For the text-containing cell, return its midpoint in [X, Y] coordinate format. 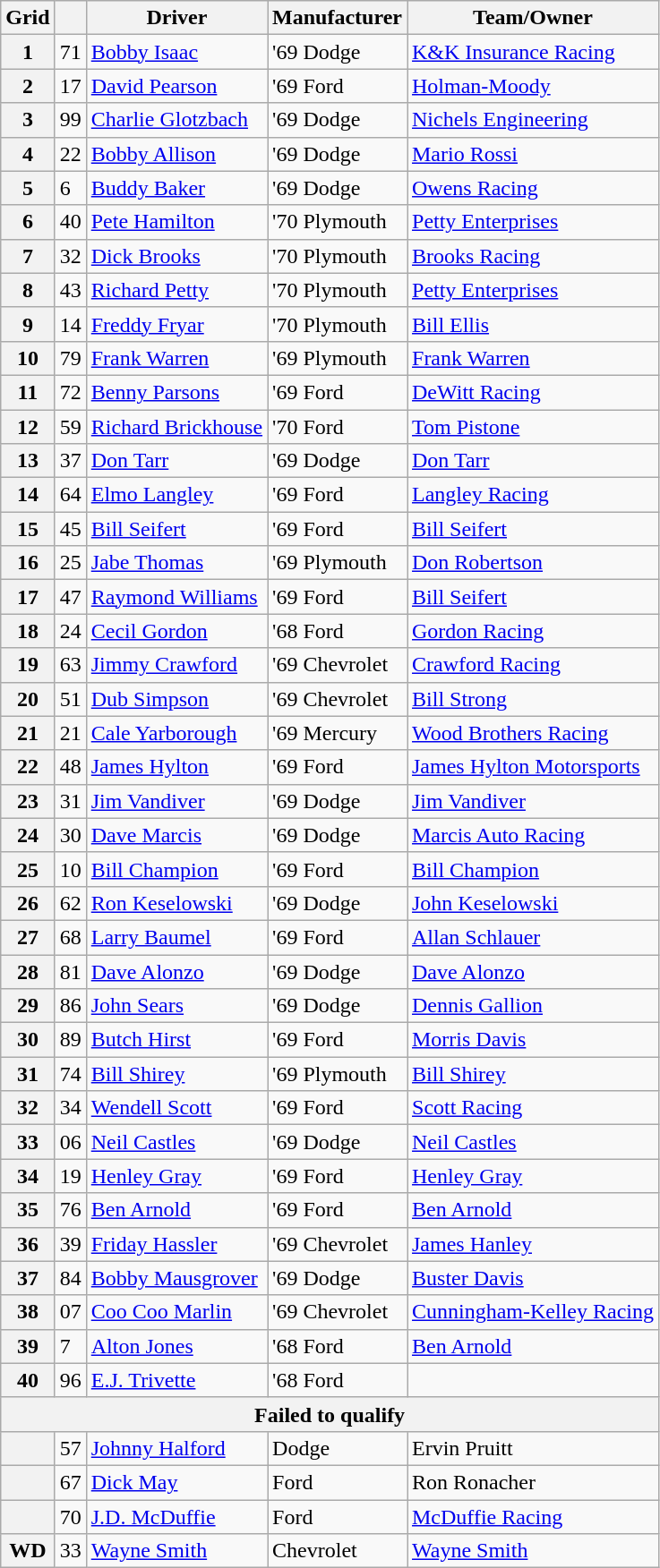
Ron Keselowski [176, 903]
28 [28, 971]
John Sears [176, 1006]
70 [70, 1517]
Ron Ronacher [532, 1482]
07 [70, 1312]
Brooks Racing [532, 256]
67 [70, 1482]
Team/Owner [532, 18]
John Keselowski [532, 903]
11 [28, 392]
Nichels Engineering [532, 120]
Coo Coo Marlin [176, 1312]
Holman-Moody [532, 86]
Allan Schlauer [532, 937]
8 [28, 290]
'69 Mercury [338, 733]
15 [28, 529]
Failed to qualify [330, 1414]
Grid [28, 18]
79 [70, 358]
Butch Hirst [176, 1040]
Dave Marcis [176, 835]
Charlie Glotzbach [176, 120]
16 [28, 563]
63 [70, 665]
K&K Insurance Racing [532, 52]
Richard Brickhouse [176, 427]
3 [28, 120]
Buster Davis [532, 1278]
Driver [176, 18]
Cunningham-Kelley Racing [532, 1312]
Dennis Gallion [532, 1006]
Dick May [176, 1482]
43 [70, 290]
James Hanley [532, 1244]
James Hylton [176, 767]
Benny Parsons [176, 392]
Chevrolet [338, 1551]
68 [70, 937]
Dub Simpson [176, 699]
Bobby Isaac [176, 52]
23 [28, 801]
Raymond Williams [176, 597]
89 [70, 1040]
13 [28, 461]
Crawford Racing [532, 665]
38 [28, 1312]
Johnny Halford [176, 1448]
Dick Brooks [176, 256]
DeWitt Racing [532, 392]
Pete Hamilton [176, 222]
48 [70, 767]
1 [28, 52]
64 [70, 495]
86 [70, 1006]
57 [70, 1448]
Wendell Scott [176, 1108]
David Pearson [176, 86]
Bill Ellis [532, 324]
Buddy Baker [176, 188]
Cecil Gordon [176, 631]
Marcis Auto Racing [532, 835]
Morris Davis [532, 1040]
81 [70, 971]
36 [28, 1244]
26 [28, 903]
Langley Racing [532, 495]
20 [28, 699]
84 [70, 1278]
62 [70, 903]
Jimmy Crawford [176, 665]
Bobby Mausgrover [176, 1278]
James Hylton Motorsports [532, 767]
Owens Racing [532, 188]
2 [28, 86]
47 [70, 597]
Jabe Thomas [176, 563]
Dodge [338, 1448]
Friday Hassler [176, 1244]
29 [28, 1006]
Bill Strong [532, 699]
5 [28, 188]
WD [28, 1551]
Bobby Allison [176, 154]
E.J. Trivette [176, 1380]
9 [28, 324]
Elmo Langley [176, 495]
71 [70, 52]
76 [70, 1210]
51 [70, 699]
'70 Ford [338, 427]
Scott Racing [532, 1108]
06 [70, 1142]
Mario Rossi [532, 154]
Cale Yarborough [176, 733]
Gordon Racing [532, 631]
Richard Petty [176, 290]
Ervin Pruitt [532, 1448]
18 [28, 631]
72 [70, 392]
45 [70, 529]
59 [70, 427]
Alton Jones [176, 1346]
Larry Baumel [176, 937]
4 [28, 154]
74 [70, 1074]
99 [70, 120]
Freddy Fryar [176, 324]
27 [28, 937]
McDuffie Racing [532, 1517]
12 [28, 427]
35 [28, 1210]
Tom Pistone [532, 427]
Wood Brothers Racing [532, 733]
Don Robertson [532, 563]
96 [70, 1380]
J.D. McDuffie [176, 1517]
Manufacturer [338, 18]
